Extract the [x, y] coordinate from the center of the cell holding the provided text.  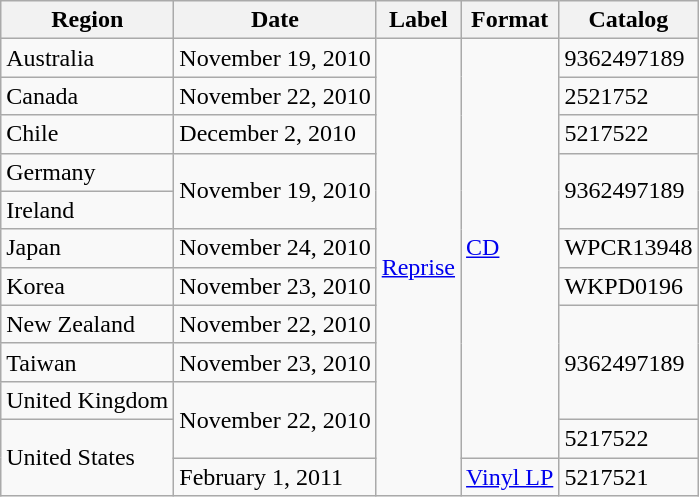
Australia [88, 58]
United Kingdom [88, 400]
December 2, 2010 [275, 134]
February 1, 2011 [275, 477]
2521752 [628, 96]
WPCR13948 [628, 248]
Canada [88, 96]
CD [510, 248]
Taiwan [88, 362]
Korea [88, 286]
Date [275, 20]
Germany [88, 172]
Japan [88, 248]
Label [418, 20]
Region [88, 20]
November 24, 2010 [275, 248]
New Zealand [88, 324]
Catalog [628, 20]
WKPD0196 [628, 286]
Format [510, 20]
Chile [88, 134]
Ireland [88, 210]
United States [88, 457]
Vinyl LP [510, 477]
5217521 [628, 477]
Reprise [418, 268]
